Output the (X, Y) coordinate of the center of the cell containing the given text.  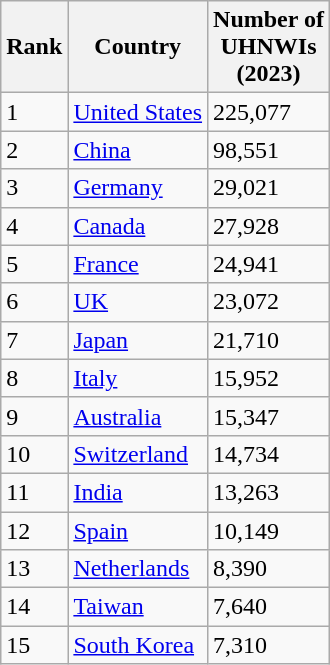
12 (34, 531)
15,347 (269, 416)
United States (138, 112)
98,551 (269, 150)
France (138, 264)
27,928 (269, 226)
15 (34, 645)
Canada (138, 226)
7,310 (269, 645)
4 (34, 226)
11 (34, 492)
10 (34, 454)
Country (138, 47)
Taiwan (138, 607)
7 (34, 340)
6 (34, 302)
Italy (138, 378)
Rank (34, 47)
Netherlands (138, 569)
South Korea (138, 645)
24,941 (269, 264)
Germany (138, 188)
Number ofUHNWIs(2023) (269, 47)
Japan (138, 340)
8 (34, 378)
225,077 (269, 112)
10,149 (269, 531)
5 (34, 264)
15,952 (269, 378)
1 (34, 112)
14 (34, 607)
China (138, 150)
Switzerland (138, 454)
2 (34, 150)
UK (138, 302)
23,072 (269, 302)
Australia (138, 416)
Spain (138, 531)
India (138, 492)
3 (34, 188)
13 (34, 569)
29,021 (269, 188)
8,390 (269, 569)
14,734 (269, 454)
7,640 (269, 607)
13,263 (269, 492)
21,710 (269, 340)
9 (34, 416)
